Extract the [X, Y] coordinate from the center of the cell holding the provided text.  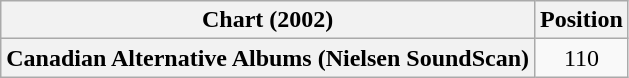
Chart (2002) [268, 20]
110 [582, 58]
Position [582, 20]
Canadian Alternative Albums (Nielsen SoundScan) [268, 58]
